Scan for the cell matching the given text and deliver its [X, Y] coordinate at center. 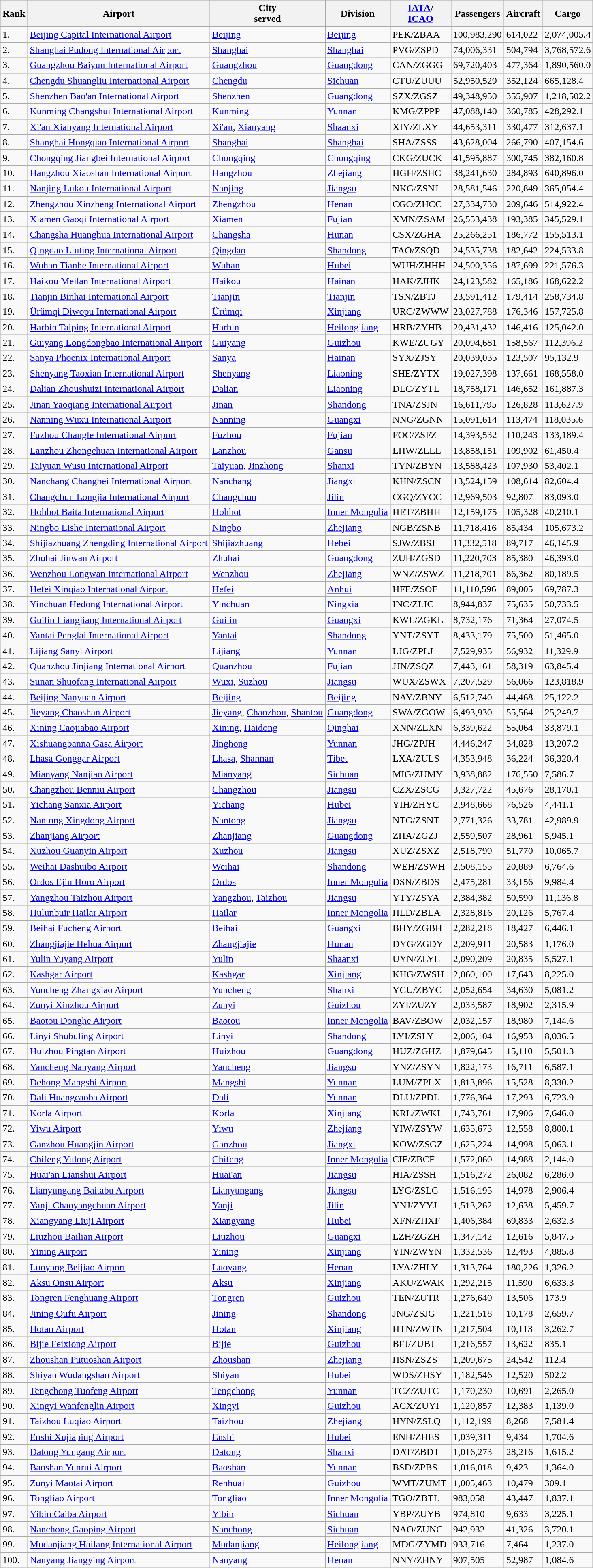
Hotan Airport [119, 1329]
640,896.0 [568, 173]
Fuzhou Changle International Airport [119, 435]
14,998 [523, 1144]
DSN/ZBDS [421, 882]
34,630 [523, 990]
1,776,364 [477, 1098]
8,268 [523, 1421]
5,063.1 [568, 1144]
161,887.3 [568, 389]
Kashgar Airport [119, 974]
Xiamen [267, 219]
Sanya Phoenix International Airport [119, 358]
1,221,518 [477, 1313]
1,016,018 [477, 1468]
Mudanjiang [267, 1545]
6. [14, 111]
Harbin [267, 327]
1,572,060 [477, 1159]
12,383 [523, 1406]
Hangzhou [267, 173]
20,583 [523, 944]
Fuzhou [267, 435]
258,734.8 [568, 296]
CZX/ZSCG [421, 789]
11,590 [523, 1283]
52. [14, 820]
73. [14, 1144]
LHW/ZLLL [421, 451]
27,074.5 [568, 620]
77. [14, 1206]
3,225.1 [568, 1514]
Yinchuan Hedong International Airport [119, 604]
Huai'an [267, 1174]
KWL/ZGKL [421, 620]
BAV/ZBOW [421, 1021]
Dehong Mangshi Airport [119, 1082]
KWE/ZUGY [421, 343]
KOW/ZSGZ [421, 1144]
47,088,140 [477, 111]
NKG/ZSNJ [421, 188]
36. [14, 574]
Kunming Changshui International Airport [119, 111]
YTY/ZSYA [421, 897]
Xiamen Gaoqi International Airport [119, 219]
83,093.0 [568, 497]
12. [14, 204]
TYN/ZBYN [421, 466]
HGH/ZSHC [421, 173]
TNA/ZSJN [421, 404]
13,858,151 [477, 451]
2,559,507 [477, 836]
220,849 [523, 188]
CAN/ZGGG [421, 65]
50. [14, 789]
983,058 [477, 1498]
Enshi Xujiaping Airport [119, 1437]
20,094,681 [477, 343]
KRL/ZWKL [421, 1113]
Hefei Xinqiao International Airport [119, 589]
63,845.4 [568, 666]
Nanchong Gaoping Airport [119, 1529]
18. [14, 296]
34. [14, 543]
Hohhot Baita International Airport [119, 512]
1,625,224 [477, 1144]
Rank [14, 14]
12,969,503 [477, 497]
HIA/ZSSH [421, 1174]
2,659.7 [568, 1313]
502.2 [568, 1375]
Shijiazhuang Zhengding International Airport [119, 543]
TSN/ZBTJ [421, 296]
Yiwu Airport [119, 1128]
85,380 [523, 558]
24. [14, 389]
Chifeng [267, 1159]
32. [14, 512]
Nanchang [267, 481]
BHY/ZGBH [421, 928]
2,771,326 [477, 820]
66. [14, 1036]
Lijiang Sanyi Airport [119, 651]
10,178 [523, 1313]
Lanzhou Zhongchuan International Airport [119, 451]
HLD/ZBLA [421, 913]
Zhangjiajie [267, 944]
65. [14, 1021]
3,262.7 [568, 1329]
61,450.4 [568, 451]
41,326 [523, 1529]
Beijing Nanyuan Airport [119, 697]
180,226 [523, 1267]
Dalian [267, 389]
75,635 [523, 604]
NGB/ZSNB [421, 528]
17,906 [523, 1113]
1,276,640 [477, 1298]
Yancheng Nanyang Airport [119, 1067]
7,586.7 [568, 774]
382,160.8 [568, 157]
125,042.0 [568, 327]
407,154.6 [568, 142]
49,348,950 [477, 96]
11,329.9 [568, 651]
16,611,795 [477, 404]
4. [14, 81]
Jining Qufu Airport [119, 1313]
25,122.2 [568, 697]
Zunyi [267, 1005]
2,315.9 [568, 1005]
1,176.0 [568, 944]
Kashgar [267, 974]
2,144.0 [568, 1159]
XNN/ZLXN [421, 728]
1. [14, 34]
Changzhou Benniu Airport [119, 789]
79. [14, 1236]
1,635,673 [477, 1128]
Zhuhai Jinwan Airport [119, 558]
Gansu [358, 451]
Nanjing Lukou International Airport [119, 188]
YIH/ZHYC [421, 805]
29. [14, 466]
11,218,701 [477, 574]
Guangzhou Baiyun International Airport [119, 65]
Yinchuan [267, 604]
Changzhou [267, 789]
86. [14, 1344]
665,128.4 [568, 81]
Kunming [267, 111]
7,443,161 [477, 666]
51,770 [523, 851]
10,065.7 [568, 851]
27,334,730 [477, 204]
37. [14, 589]
105,673.2 [568, 528]
Liuzhou Bailian Airport [119, 1236]
Guangzhou [267, 65]
76,526 [523, 805]
51. [14, 805]
Shanghai Pudong International Airport [119, 50]
35. [14, 558]
UYN/ZLYL [421, 959]
428,292.1 [568, 111]
WMT/ZUMT [421, 1483]
SHA/ZSSS [421, 142]
6,446.1 [568, 928]
Zhoushan [267, 1360]
Wuhan [267, 266]
HAK/ZJHK [421, 281]
Xishuangbanna Gasa Airport [119, 743]
157,725.8 [568, 312]
85,434 [523, 528]
XUZ/ZSXZ [421, 851]
HFE/ZSOF [421, 589]
Zunyi Xinzhou Airport [119, 1005]
39. [14, 620]
Lanzhou [267, 451]
2,475,281 [477, 882]
80. [14, 1252]
Korla [267, 1113]
10,691 [523, 1390]
75. [14, 1174]
Luoyang Beijiao Airport [119, 1267]
Xiangyang [267, 1221]
Yuncheng [267, 990]
13,524,159 [477, 481]
2,906.4 [568, 1190]
Dali Huangcaoba Airport [119, 1098]
221,576.3 [568, 266]
Beihai Fucheng Airport [119, 928]
4,441.1 [568, 805]
176,346 [523, 312]
109,902 [523, 451]
133,189.4 [568, 435]
9,434 [523, 1437]
Huizhou [267, 1051]
Weihai Dashuibo Airport [119, 866]
WDS/ZHSY [421, 1375]
Shenzhen [267, 96]
100,983,290 [477, 34]
8,433,179 [477, 635]
11,136.8 [568, 897]
9,423 [523, 1468]
Aksu [267, 1283]
1,120,857 [477, 1406]
85. [14, 1329]
Zhangjiajie Hehua Airport [119, 944]
2,265.0 [568, 1390]
31. [14, 497]
45,676 [523, 789]
11,110,596 [477, 589]
46,393.0 [568, 558]
182,642 [523, 250]
61. [14, 959]
Changsha [267, 235]
Sanya [267, 358]
40,210.1 [568, 512]
Beihai [267, 928]
HUZ/ZGHZ [421, 1051]
ZHA/ZGZJ [421, 836]
345,529.1 [568, 219]
1,364.0 [568, 1468]
LZH/ZGZH [421, 1236]
20,431,432 [477, 327]
5,847.5 [568, 1236]
Quanzhou Jinjiang International Airport [119, 666]
5,767.4 [568, 913]
69,787.3 [568, 589]
18,427 [523, 928]
FOC/ZSFZ [421, 435]
2,090,209 [477, 959]
Jining [267, 1313]
SJW/ZBSJ [421, 543]
12,520 [523, 1375]
Ganzhou Huangjin Airport [119, 1144]
Jinan Yaoqiang International Airport [119, 404]
BFJ/ZUBJ [421, 1344]
91. [14, 1421]
Yantai [267, 635]
24,535,738 [477, 250]
71. [14, 1113]
95,132.9 [568, 358]
Xuzhou Guanyin Airport [119, 851]
Yibin Caiba Airport [119, 1514]
99. [14, 1545]
2,282,218 [477, 928]
15,110 [523, 1051]
Hotan [267, 1329]
Changsha Huanghua International Airport [119, 235]
Weihai [267, 866]
1,704.6 [568, 1437]
Chifeng Yulong Airport [119, 1159]
Dali [267, 1098]
3,720.1 [568, 1529]
Jinan [267, 404]
Ningxia [358, 604]
60. [14, 944]
LJG/ZPLJ [421, 651]
84. [14, 1313]
Aircraft [523, 14]
98. [14, 1529]
51,465.0 [568, 635]
1,139.0 [568, 1406]
43,628,004 [477, 142]
TEN/ZUTR [421, 1298]
82,604.4 [568, 481]
Yangzhou Taizhou Airport [119, 897]
40. [14, 635]
HET/ZBHH [421, 512]
24,542 [523, 1360]
Yangzhou, Taizhou [267, 897]
8,800.1 [568, 1128]
WUH/ZHHH [421, 266]
CSX/ZGHA [421, 235]
82. [14, 1283]
Haikou [267, 281]
26,553,438 [477, 219]
69,833 [523, 1221]
6,512,740 [477, 697]
504,794 [523, 50]
Mianyang Nanjiao Airport [119, 774]
Lianyungang [267, 1190]
2,384,382 [477, 897]
224,533.8 [568, 250]
Baoshan [267, 1468]
Ordos Ejin Horo Airport [119, 882]
58,319 [523, 666]
2,074,005.4 [568, 34]
Enshi [267, 1437]
266,790 [523, 142]
48. [14, 759]
INC/ZLIC [421, 604]
TGO/ZBTL [421, 1498]
Ganzhou [267, 1144]
Nanning Wuxu International Airport [119, 419]
Hulunbuir Hailar Airport [119, 913]
DYG/ZGDY [421, 944]
SZX/ZGSZ [421, 96]
Bijie [267, 1344]
14,978 [523, 1190]
74. [14, 1159]
Mudanjiang Hailang International Airport [119, 1545]
38. [14, 604]
TAO/ZSQD [421, 250]
28,961 [523, 836]
BSD/ZPBS [421, 1468]
Ordos [267, 882]
MDG/ZYMD [421, 1545]
355,907 [523, 96]
ENH/ZHES [421, 1437]
KHG/ZWSH [421, 974]
CTU/ZUUU [421, 81]
6,723.9 [568, 1098]
44. [14, 697]
53. [14, 836]
SWA/ZGOW [421, 713]
16. [14, 266]
Yanji Chaoyangchuan Airport [119, 1206]
28,216 [523, 1452]
Zhuhai [267, 558]
Yulin Yuyang Airport [119, 959]
43. [14, 681]
Lianyungang Baitabu Airport [119, 1190]
2,948,668 [477, 805]
LUM/ZPLX [421, 1082]
7,464 [523, 1545]
2. [14, 50]
5. [14, 96]
13,506 [523, 1298]
DAT/ZBDT [421, 1452]
12,493 [523, 1252]
17,643 [523, 974]
18,902 [523, 1005]
AKU/ZWAK [421, 1283]
Ürümqi [267, 312]
HYN/ZSLQ [421, 1421]
Jieyang, Chaozhou, Shantou [267, 713]
5,945.1 [568, 836]
7,529,935 [477, 651]
88. [14, 1375]
55. [14, 866]
6,493,930 [477, 713]
6,286.0 [568, 1174]
13,588,423 [477, 466]
Nantong Xingdong Airport [119, 820]
19. [14, 312]
52,987 [523, 1560]
Ningbo [267, 528]
Ningbo Lishe International Airport [119, 528]
Yulin [267, 959]
5,081.2 [568, 990]
11. [14, 188]
Haikou Meilan International Airport [119, 281]
309.1 [568, 1483]
Tongren [267, 1298]
13,207.2 [568, 743]
Nanyang Jiangying Airport [119, 1560]
Zhengzhou [267, 204]
20,039,035 [477, 358]
59. [14, 928]
Lhasa Gonggar Airport [119, 759]
WEH/ZSWH [421, 866]
76. [14, 1190]
Guiyang Longdongbao International Airport [119, 343]
8,330.2 [568, 1082]
179,414 [523, 296]
12,616 [523, 1236]
14,988 [523, 1159]
21. [14, 343]
23,027,788 [477, 312]
Harbin Taiping International Airport [119, 327]
Mianyang [267, 774]
Aksu Onsu Airport [119, 1283]
137,661 [523, 373]
XIY/ZLXY [421, 127]
YBP/ZUYB [421, 1514]
Dalian Zhoushuizi International Airport [119, 389]
LXA/ZULS [421, 759]
2,328,816 [477, 913]
17,293 [523, 1098]
Chengdu Shuangliu International Airport [119, 81]
50,733.5 [568, 604]
28,581,546 [477, 188]
KMG/ZPPP [421, 111]
14. [14, 235]
Xiangyang Liuji Airport [119, 1221]
Zhanjiang [267, 836]
PEK/ZBAA [421, 34]
942,932 [477, 1529]
33,156 [523, 882]
835.1 [568, 1344]
JHG/ZPJH [421, 743]
Cargo [568, 14]
50,590 [523, 897]
Taiyuan, Jinzhong [267, 466]
CIF/ZBCF [421, 1159]
Linyi Shubuling Airport [119, 1036]
100. [14, 1560]
1,218,502.2 [568, 96]
15,091,614 [477, 419]
165,186 [523, 281]
XFN/ZHXF [421, 1221]
DLC/ZYTL [421, 389]
5,527.1 [568, 959]
74,006,331 [477, 50]
81. [14, 1267]
ZYI/ZUZY [421, 1005]
Hefei [267, 589]
86,362 [523, 574]
5,459.7 [568, 1206]
Guiyang [267, 343]
105,328 [523, 512]
Beijing Capital International Airport [119, 34]
1,513,262 [477, 1206]
Shiyan Wudangshan Airport [119, 1375]
Chongqing Jiangbei International Airport [119, 157]
34,828 [523, 743]
HRB/ZYHB [421, 327]
146,652 [523, 389]
7,207,529 [477, 681]
Baotou Donghe Airport [119, 1021]
Baoshan Yunrui Airport [119, 1468]
1,112,199 [477, 1421]
108,614 [523, 481]
6,587.1 [568, 1067]
IATA/ICAO [421, 14]
27. [14, 435]
1,837.1 [568, 1498]
63. [14, 990]
Yining [267, 1252]
146,416 [523, 327]
7. [14, 127]
WUX/ZSWX [421, 681]
933,716 [477, 1545]
614,022 [523, 34]
1,347,142 [477, 1236]
186,772 [523, 235]
907,505 [477, 1560]
18,980 [523, 1021]
4,353,948 [477, 759]
23,591,412 [477, 296]
Lijiang [267, 651]
53,402.1 [568, 466]
7,581.4 [568, 1421]
9,984.4 [568, 882]
1,209,675 [477, 1360]
Zhoushan Putuoshan Airport [119, 1360]
173.9 [568, 1298]
Nanchang Changbei International Airport [119, 481]
Hebei [358, 543]
168,622.2 [568, 281]
11,718,416 [477, 528]
4,446,247 [477, 743]
Shanghai Hongqiao International Airport [119, 142]
1,406,384 [477, 1221]
LYI/ZSLY [421, 1036]
107,930 [523, 466]
67. [14, 1051]
25. [14, 404]
3,768,572.6 [568, 50]
15. [14, 250]
HTN/ZWTN [421, 1329]
Shiyan [267, 1375]
16,711 [523, 1067]
7,646.0 [568, 1113]
25,249.7 [568, 713]
2,632.3 [568, 1221]
26. [14, 419]
Lhasa, Shannan [267, 759]
300,745 [523, 157]
96. [14, 1498]
LYA/ZHLY [421, 1267]
75,500 [523, 635]
92,807 [523, 497]
Yibin [267, 1514]
Linyi [267, 1036]
Wuhan Tianhe International Airport [119, 266]
Tibet [358, 759]
54. [14, 851]
Xuzhou [267, 851]
Hohhot [267, 512]
9. [14, 157]
123,818.9 [568, 681]
46,145.9 [568, 543]
Luoyang [267, 1267]
Zhanjiang Airport [119, 836]
365,054.4 [568, 188]
Quanzhou [267, 666]
PVG/ZSPD [421, 50]
Tongliao Airport [119, 1498]
5,501.3 [568, 1051]
330,477 [523, 127]
80,189.5 [568, 574]
Tengchong Tuofeng Airport [119, 1390]
Bijie Feixiong Airport [119, 1344]
4,885.8 [568, 1252]
Qingdao Liuting International Airport [119, 250]
NNG/ZGNN [421, 419]
14,393,532 [477, 435]
28. [14, 451]
93. [14, 1452]
Sunan Shuofang International Airport [119, 681]
36,224 [523, 759]
158,567 [523, 343]
168,558.0 [568, 373]
43,447 [523, 1498]
42. [14, 666]
Nantong [267, 820]
8,732,176 [477, 620]
Guilin [267, 620]
Liuzhou [267, 1236]
YNJ/ZYYJ [421, 1206]
1,516,272 [477, 1174]
8,944,837 [477, 604]
112,396.2 [568, 343]
WNZ/ZSWZ [421, 574]
12,159,175 [477, 512]
CKG/ZUCK [421, 157]
46. [14, 728]
26,082 [523, 1174]
33,879.1 [568, 728]
3,938,882 [477, 774]
1,326.2 [568, 1267]
30. [14, 481]
Division [358, 14]
23. [14, 373]
17. [14, 281]
1,039,311 [477, 1437]
Nanjing [267, 188]
24,123,582 [477, 281]
72. [14, 1128]
42,989.9 [568, 820]
92. [14, 1437]
38,241,630 [477, 173]
45. [14, 713]
KHN/ZSCN [421, 481]
187,699 [523, 266]
Korla Airport [119, 1113]
Xining Caojiabao Airport [119, 728]
69. [14, 1082]
94. [14, 1468]
57. [14, 897]
3. [14, 65]
Cityserved [267, 14]
Yancheng [267, 1067]
Shenzhen Bao'an International Airport [119, 96]
3,327,722 [477, 789]
49. [14, 774]
155,513.1 [568, 235]
LYG/ZSLG [421, 1190]
1,332,536 [477, 1252]
Xi'an, Xianyang [267, 127]
113,627.9 [568, 404]
Xining, Haidong [267, 728]
Nanyang [267, 1560]
Qinghai [358, 728]
Yantai Penglai International Airport [119, 635]
Tongren Fenghuang Airport [119, 1298]
19,027,398 [477, 373]
TCZ/ZUTC [421, 1390]
Shijiazhuang [267, 543]
Taizhou [267, 1421]
1,292,215 [477, 1283]
XMN/ZSAM [421, 219]
Zunyi Maotai Airport [119, 1483]
YIN/ZWYN [421, 1252]
95. [14, 1483]
58. [14, 913]
90. [14, 1406]
6,764.6 [568, 866]
NAO/ZUNC [421, 1529]
Nanchong [267, 1529]
55,064 [523, 728]
NTG/ZSNT [421, 820]
62. [14, 974]
Shenyang Taoxian International Airport [119, 373]
89,717 [523, 543]
87. [14, 1360]
Ürümqi Diwopu International Airport [119, 312]
71,364 [523, 620]
8. [14, 142]
13,622 [523, 1344]
974,810 [477, 1514]
Yichang Sanxia Airport [119, 805]
1,743,761 [477, 1113]
Airport [119, 14]
MIG/ZUMY [421, 774]
Yichang [267, 805]
HSN/ZSZS [421, 1360]
1,170,230 [477, 1390]
URC/ZWWW [421, 312]
Qingdao [267, 250]
Tongliao [267, 1498]
68. [14, 1067]
NAY/ZBNY [421, 697]
CGO/ZHCC [421, 204]
NNY/ZHNY [421, 1560]
20,835 [523, 959]
ZUH/ZGSD [421, 558]
284,893 [523, 173]
1,084.6 [568, 1560]
312,637.1 [568, 127]
13. [14, 219]
193,385 [523, 219]
118,035.6 [568, 419]
64. [14, 1005]
Chengdu [267, 81]
1,182,546 [477, 1375]
Datong [267, 1452]
360,785 [523, 111]
Taizhou Luqiao Airport [119, 1421]
97. [14, 1514]
Yanji [267, 1206]
55,564 [523, 713]
89,005 [523, 589]
176,550 [523, 774]
28,170.1 [568, 789]
Tengchong [267, 1390]
SYX/ZJSY [421, 358]
Datong Yungang Airport [119, 1452]
8,225.0 [568, 974]
2,033,587 [477, 1005]
123,507 [523, 358]
20,889 [523, 866]
33,781 [523, 820]
Baotou [267, 1021]
20. [14, 327]
352,124 [523, 81]
2,006,104 [477, 1036]
1,890,560.0 [568, 65]
Zhengzhou Xinzheng International Airport [119, 204]
11,332,518 [477, 543]
16,953 [523, 1036]
1,005,463 [477, 1483]
Xingyi [267, 1406]
1,016,273 [477, 1452]
Wenzhou Longwan International Airport [119, 574]
113,474 [523, 419]
112.4 [568, 1360]
52,950,529 [477, 81]
110,243 [523, 435]
47. [14, 743]
25,266,251 [477, 235]
Mangshi [267, 1082]
Hailar [267, 913]
Shenyang [267, 373]
Yuncheng Zhangxiao Airport [119, 990]
69,720,403 [477, 65]
12,638 [523, 1206]
1,615.2 [568, 1452]
2,060,100 [477, 974]
6,339,622 [477, 728]
YCU/ZBYC [421, 990]
CGQ/ZYCC [421, 497]
Nanning [267, 419]
22. [14, 358]
Taiyuan Wusu International Airport [119, 466]
Wenzhou [267, 574]
89. [14, 1390]
41,595,887 [477, 157]
2,508,155 [477, 866]
1,216,557 [477, 1344]
Xi'an Xianyang International Airport [119, 127]
Yiwu [267, 1128]
Wuxi, Suzhou [267, 681]
15,528 [523, 1082]
10. [14, 173]
2,032,157 [477, 1021]
YNZ/ZSYN [421, 1067]
1,516,195 [477, 1190]
70. [14, 1098]
8,036.5 [568, 1036]
209,646 [523, 204]
12,558 [523, 1128]
41. [14, 651]
Guilin Liangjiang International Airport [119, 620]
Xingyi Wanfenglin Airport [119, 1406]
SHE/ZYTX [421, 373]
Yining Airport [119, 1252]
Changchun Longjia International Airport [119, 497]
Tianjin Binhai International Airport [119, 296]
44,653,311 [477, 127]
10,113 [523, 1329]
6,633.3 [568, 1283]
Changchun [267, 497]
Anhui [358, 589]
2,052,654 [477, 990]
DLU/ZPDL [421, 1098]
1,822,173 [477, 1067]
1,217,504 [477, 1329]
Jinghong [267, 743]
Huai'an Lianshui Airport [119, 1174]
2,518,799 [477, 851]
Hangzhou Xiaoshan International Airport [119, 173]
56,066 [523, 681]
33. [14, 528]
Jieyang Chaoshan Airport [119, 713]
JNG/ZSJG [421, 1313]
514,922.4 [568, 204]
1,313,764 [477, 1267]
YNT/ZSYT [421, 635]
83. [14, 1298]
2,209,911 [477, 944]
YIW/ZSYW [421, 1128]
44,468 [523, 697]
9,633 [523, 1514]
Passengers [477, 14]
126,828 [523, 404]
ACX/ZUYI [421, 1406]
1,237.0 [568, 1545]
7,144.6 [568, 1021]
477,364 [523, 65]
11,220,703 [477, 558]
24,500,356 [477, 266]
78. [14, 1221]
56. [14, 882]
36,320.4 [568, 759]
Huizhou Pingtan Airport [119, 1051]
1,879,645 [477, 1051]
56,932 [523, 651]
JJN/ZSQZ [421, 666]
20,126 [523, 913]
Renhuai [267, 1483]
1,813,896 [477, 1082]
18,758,171 [477, 389]
10,479 [523, 1483]
